For the text-containing cell, return its midpoint in [X, Y] coordinate format. 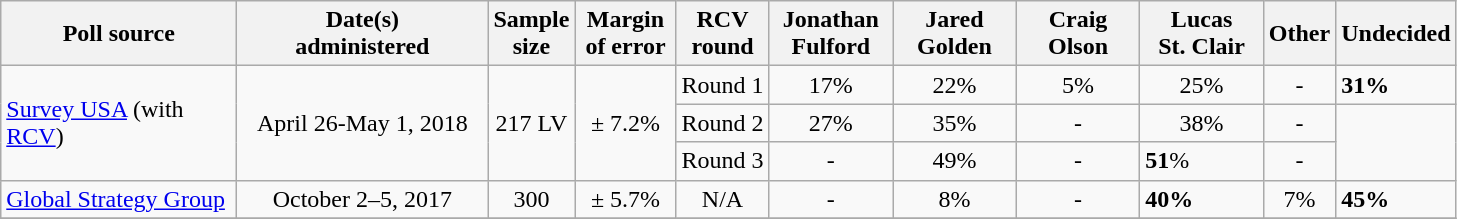
51% [1202, 161]
CraigOlson [1078, 34]
27% [831, 123]
Date(s)administered [362, 34]
RCVround [722, 34]
8% [955, 199]
Other [1299, 34]
April 26-May 1, 2018 [362, 123]
217 LV [532, 123]
7% [1299, 199]
22% [955, 85]
JaredGolden [955, 34]
± 5.7% [626, 199]
45% [1396, 199]
LucasSt. Clair [1202, 34]
October 2–5, 2017 [362, 199]
38% [1202, 123]
40% [1202, 199]
Round 1 [722, 85]
25% [1202, 85]
N/A [722, 199]
Undecided [1396, 34]
5% [1078, 85]
Survey USA (with RCV) [119, 123]
Global Strategy Group [119, 199]
31% [1396, 85]
49% [955, 161]
35% [955, 123]
Samplesize [532, 34]
17% [831, 85]
± 7.2% [626, 123]
Round 2 [722, 123]
Marginof error [626, 34]
300 [532, 199]
Poll source [119, 34]
JonathanFulford [831, 34]
Round 3 [722, 161]
